Search for the cell housing the specified text and yield its [x, y] center coordinate. 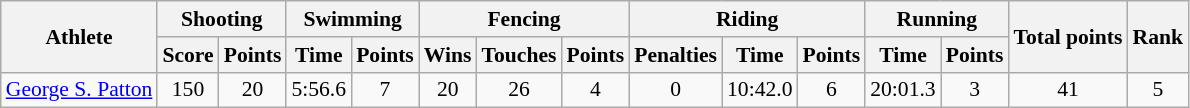
George S. Patton [80, 90]
10:42.0 [760, 90]
26 [520, 90]
Swimming [352, 19]
0 [676, 90]
Touches [520, 55]
6 [832, 90]
150 [188, 90]
Penalties [676, 55]
41 [1068, 90]
7 [385, 90]
20:01.3 [902, 90]
Wins [448, 55]
Riding [747, 19]
Athlete [80, 36]
Total points [1068, 36]
Running [936, 19]
5 [1158, 90]
Score [188, 55]
5:56.6 [318, 90]
3 [975, 90]
Shooting [222, 19]
Fencing [524, 19]
Rank [1158, 36]
4 [595, 90]
